Search for the cell housing the specified text and yield its [X, Y] center coordinate. 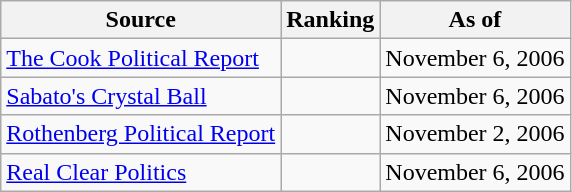
The Cook Political Report [141, 58]
November 2, 2006 [475, 134]
Rothenberg Political Report [141, 134]
Sabato's Crystal Ball [141, 96]
Source [141, 20]
Ranking [330, 20]
As of [475, 20]
Real Clear Politics [141, 172]
